Pinpoint the cell where the given text exists, returning its (X, Y) midpoint coordinate. 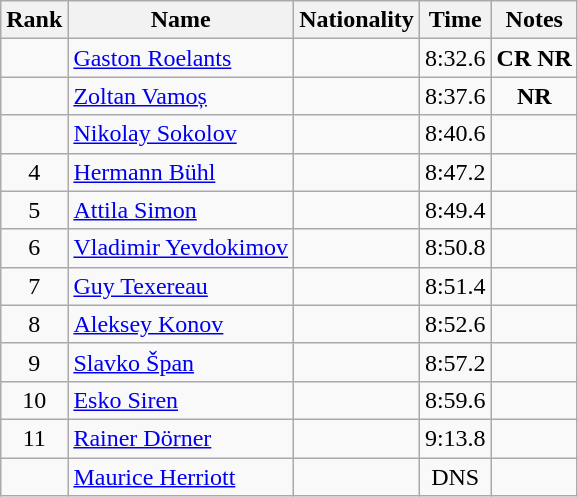
7 (34, 286)
11 (34, 438)
Slavko Špan (181, 362)
5 (34, 210)
Attila Simon (181, 210)
8:57.2 (455, 362)
Name (181, 20)
8:37.6 (455, 96)
8:50.8 (455, 248)
Zoltan Vamoș (181, 96)
Time (455, 20)
CR NR (534, 58)
8:51.4 (455, 286)
Maurice Herriott (181, 477)
Vladimir Yevdokimov (181, 248)
9:13.8 (455, 438)
10 (34, 400)
8:47.2 (455, 172)
4 (34, 172)
8:40.6 (455, 134)
Nikolay Sokolov (181, 134)
Esko Siren (181, 400)
Aleksey Konov (181, 324)
8:59.6 (455, 400)
Nationality (357, 20)
Rank (34, 20)
8:49.4 (455, 210)
Gaston Roelants (181, 58)
Guy Texereau (181, 286)
9 (34, 362)
DNS (455, 477)
Hermann Bühl (181, 172)
8 (34, 324)
Notes (534, 20)
NR (534, 96)
Rainer Dörner (181, 438)
6 (34, 248)
8:32.6 (455, 58)
8:52.6 (455, 324)
